Scan for the cell matching the given text and deliver its [x, y] coordinate at center. 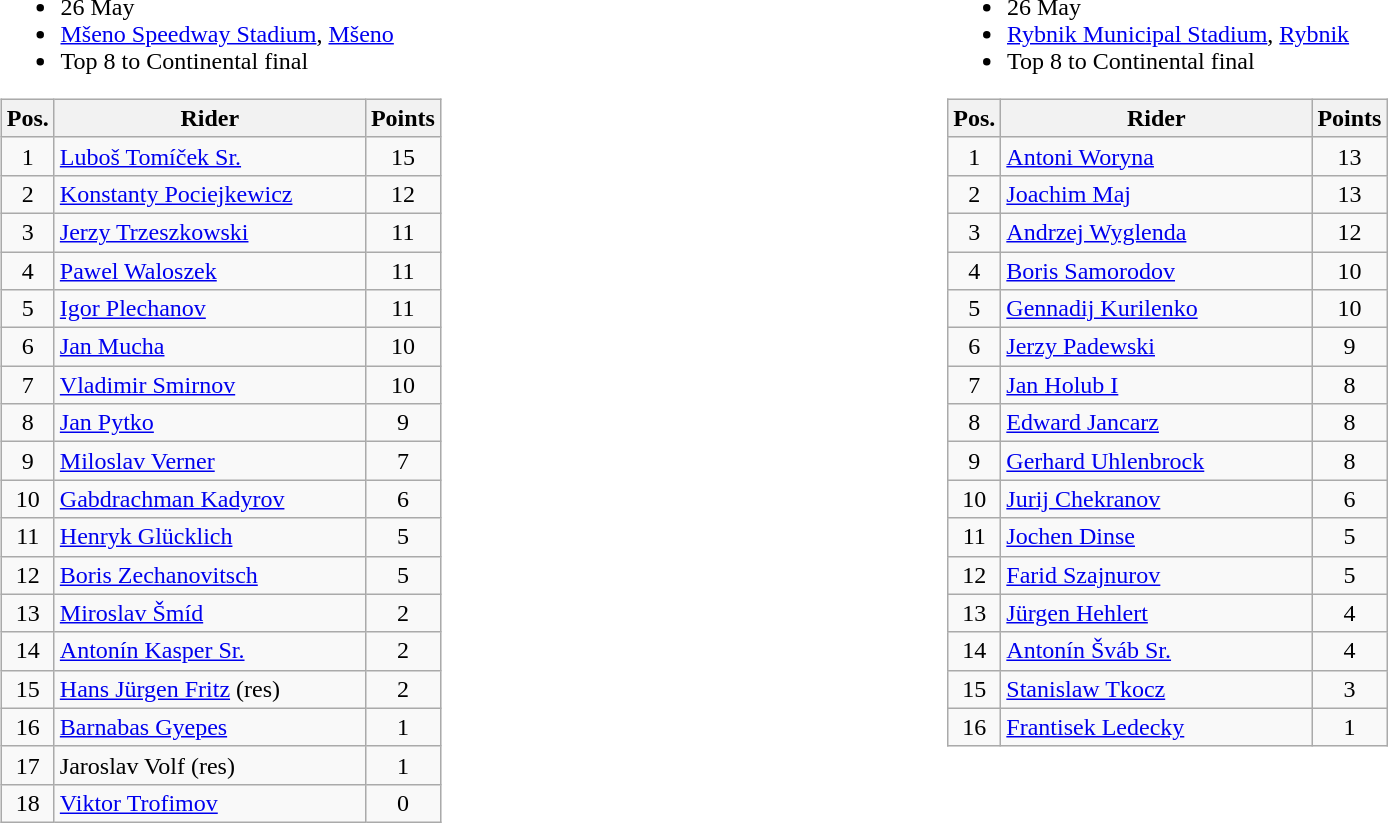
Boris Zechanovitsch [210, 575]
Gabdrachman Kadyrov [210, 499]
Jan Mucha [210, 347]
Konstanty Pociejkewicz [210, 194]
Gennadij Kurilenko [1156, 309]
Jürgen Hehlert [1156, 613]
Igor Plechanov [210, 309]
Jochen Dinse [1156, 537]
Miloslav Verner [210, 461]
Antonín Kasper Sr. [210, 651]
Jerzy Trzeszkowski [210, 232]
Pawel Waloszek [210, 271]
Andrzej Wyglenda [1156, 232]
Boris Samorodov [1156, 271]
Barnabas Gyepes [210, 727]
Jerzy Padewski [1156, 347]
Jan Pytko [210, 423]
Frantisek Ledecky [1156, 727]
Viktor Trofimov [210, 803]
Henryk Glücklich [210, 537]
18 [28, 803]
Vladimir Smirnov [210, 385]
Luboš Tomíček Sr. [210, 156]
Jaroslav Volf (res) [210, 765]
Antoni Woryna [1156, 156]
17 [28, 765]
0 [402, 803]
Jurij Chekranov [1156, 499]
Antonín Šváb Sr. [1156, 651]
Edward Jancarz [1156, 423]
Hans Jürgen Fritz (res) [210, 689]
Stanislaw Tkocz [1156, 689]
Farid Szajnurov [1156, 575]
Gerhard Uhlenbrock [1156, 461]
Joachim Maj [1156, 194]
Miroslav Šmíd [210, 613]
Jan Holub I [1156, 385]
